For the text-containing cell, return its midpoint in [x, y] coordinate format. 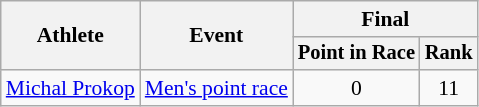
Event [216, 36]
Point in Race [356, 54]
0 [356, 88]
11 [449, 88]
Athlete [70, 36]
Final [386, 19]
Men's point race [216, 88]
Rank [449, 54]
Michal Prokop [70, 88]
